Identify which cell holds the provided text, then report its [x, y] central coordinate. 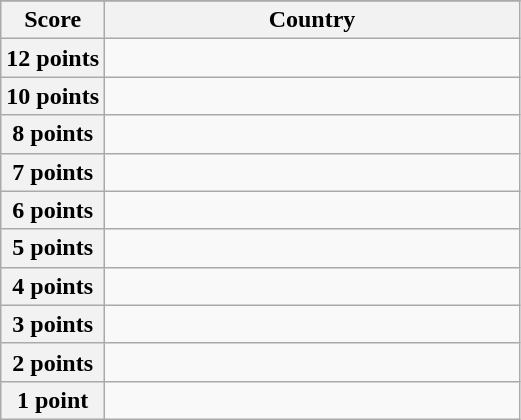
5 points [53, 248]
12 points [53, 58]
Score [53, 20]
8 points [53, 134]
6 points [53, 210]
2 points [53, 362]
4 points [53, 286]
7 points [53, 172]
1 point [53, 400]
10 points [53, 96]
3 points [53, 324]
Country [312, 20]
